Provide the (X, Y) coordinate of the cell's center where the given text is located.  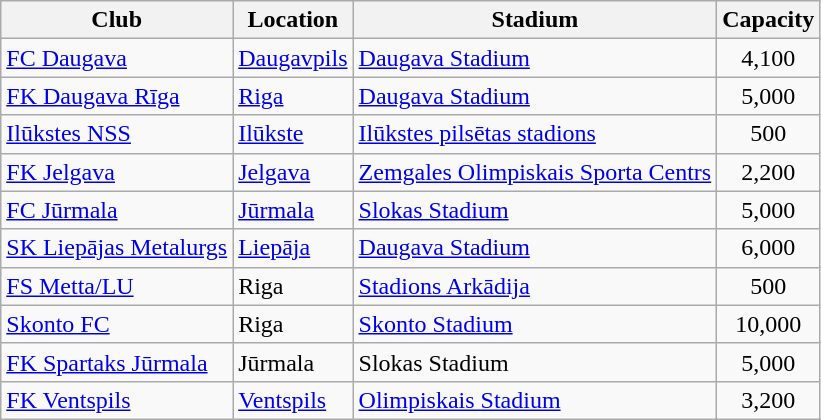
3,200 (768, 400)
Club (117, 20)
Skonto FC (117, 324)
FK Ventspils (117, 400)
FC Daugava (117, 58)
10,000 (768, 324)
FK Spartaks Jūrmala (117, 362)
Jelgava (293, 172)
4,100 (768, 58)
Zemgales Olimpiskais Sporta Centrs (535, 172)
FK Daugava Rīga (117, 96)
2,200 (768, 172)
Ilūkstes NSS (117, 134)
Capacity (768, 20)
Stadions Arkādija (535, 286)
Location (293, 20)
Daugavpils (293, 58)
6,000 (768, 248)
FK Jelgava (117, 172)
Skonto Stadium (535, 324)
Liepāja (293, 248)
SK Liepājas Metalurgs (117, 248)
FS Metta/LU (117, 286)
Olimpiskais Stadium (535, 400)
Stadium (535, 20)
Ilūkste (293, 134)
Ilūkstes pilsētas stadions (535, 134)
Ventspils (293, 400)
FC Jūrmala (117, 210)
